Search for the cell housing the specified text and yield its (x, y) center coordinate. 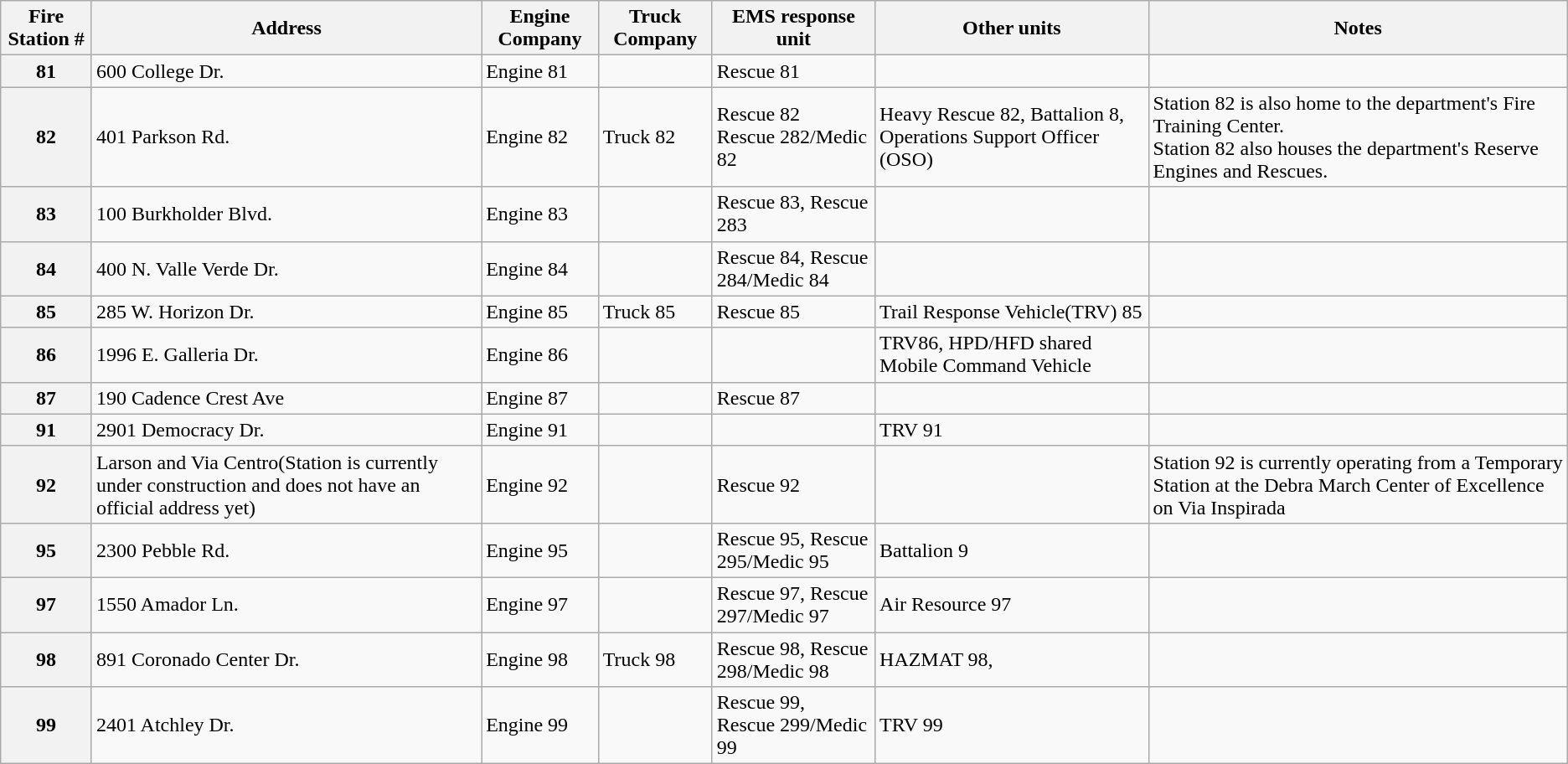
Engine 99 (540, 725)
Engine 83 (540, 214)
891 Coronado Center Dr. (286, 658)
87 (47, 398)
92 (47, 484)
Trail Response Vehicle(TRV) 85 (1012, 312)
Air Resource 97 (1012, 605)
TRV 99 (1012, 725)
2300 Pebble Rd. (286, 550)
Engine 86 (540, 355)
Truck Company (655, 28)
Rescue 99,Rescue 299/Medic 99 (793, 725)
HAZMAT 98, (1012, 658)
Fire Station # (47, 28)
Truck 85 (655, 312)
Truck 98 (655, 658)
2901 Democracy Dr. (286, 430)
Rescue 83, Rescue 283 (793, 214)
1550 Amador Ln. (286, 605)
190 Cadence Crest Ave (286, 398)
100 Burkholder Blvd. (286, 214)
285 W. Horizon Dr. (286, 312)
Station 92 is currently operating from a Temporary Station at the Debra March Center of Excellence on Via Inspirada (1358, 484)
400 N. Valle Verde Dr. (286, 268)
Engine 82 (540, 137)
86 (47, 355)
Rescue 84, Rescue 284/Medic 84 (793, 268)
Rescue 87 (793, 398)
Battalion 9 (1012, 550)
Station 82 is also home to the department's Fire Training Center.Station 82 also houses the department's Reserve Engines and Rescues. (1358, 137)
Larson and Via Centro(Station is currently under construction and does not have an official address yet) (286, 484)
Rescue 82Rescue 282/Medic 82 (793, 137)
82 (47, 137)
Engine 85 (540, 312)
TRV 91 (1012, 430)
Engine 87 (540, 398)
95 (47, 550)
Engine 98 (540, 658)
Engine 91 (540, 430)
98 (47, 658)
84 (47, 268)
Rescue 92 (793, 484)
Other units (1012, 28)
Notes (1358, 28)
Address (286, 28)
Rescue 97, Rescue 297/Medic 97 (793, 605)
Truck 82 (655, 137)
401 Parkson Rd. (286, 137)
600 College Dr. (286, 71)
Heavy Rescue 82, Battalion 8, Operations Support Officer (OSO) (1012, 137)
EMS response unit (793, 28)
97 (47, 605)
85 (47, 312)
91 (47, 430)
Engine Company (540, 28)
Engine 92 (540, 484)
Engine 81 (540, 71)
Rescue 85 (793, 312)
83 (47, 214)
Rescue 95, Rescue 295/Medic 95 (793, 550)
2401 Atchley Dr. (286, 725)
Rescue 81 (793, 71)
Rescue 98, Rescue 298/Medic 98 (793, 658)
Engine 95 (540, 550)
99 (47, 725)
Engine 84 (540, 268)
1996 E. Galleria Dr. (286, 355)
81 (47, 71)
Engine 97 (540, 605)
TRV86, HPD/HFD shared Mobile Command Vehicle (1012, 355)
